Scan for the cell matching the given text and deliver its [X, Y] coordinate at center. 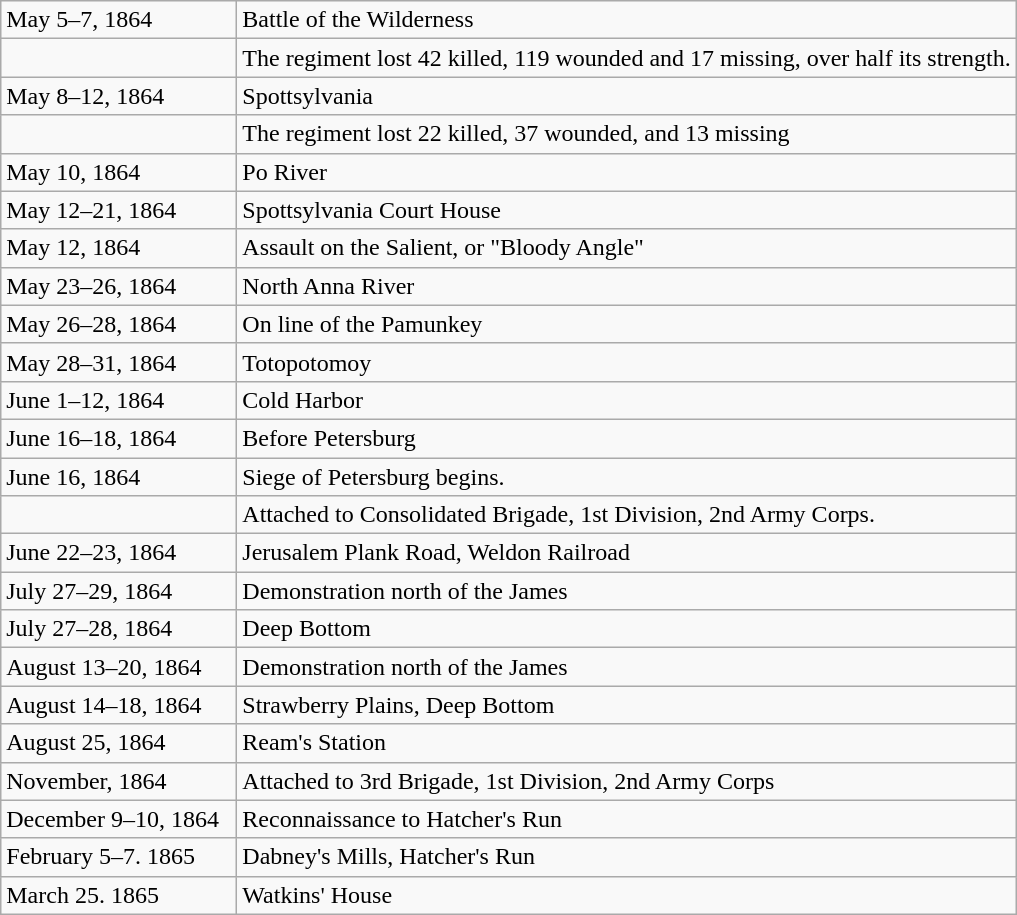
June 16–18, 1864 [119, 438]
Spottsylvania [626, 96]
June 16, 1864 [119, 477]
June 22–23, 1864 [119, 553]
Dabney's Mills, Hatcher's Run [626, 857]
May 28–31, 1864 [119, 362]
May 12–21, 1864 [119, 210]
May 23–26, 1864 [119, 286]
Po River [626, 172]
May 26–28, 1864 [119, 324]
Siege of Petersburg begins. [626, 477]
June 1–12, 1864 [119, 400]
December 9–10, 1864 [119, 819]
Spottsylvania Court House [626, 210]
August 14–18, 1864 [119, 705]
Attached to Consolidated Brigade, 1st Division, 2nd Army Corps. [626, 515]
The regiment lost 42 killed, 119 wounded and 17 missing, over half its strength. [626, 58]
July 27–29, 1864 [119, 591]
March 25. 1865 [119, 895]
February 5–7. 1865 [119, 857]
May 10, 1864 [119, 172]
Strawberry Plains, Deep Bottom [626, 705]
Reconnaissance to Hatcher's Run [626, 819]
On line of the Pamunkey [626, 324]
Jerusalem Plank Road, Weldon Railroad [626, 553]
Cold Harbor [626, 400]
August 13–20, 1864 [119, 667]
Battle of the Wilderness [626, 20]
Ream's Station [626, 743]
May 12, 1864 [119, 248]
November, 1864 [119, 781]
Assault on the Salient, or "Bloody Angle" [626, 248]
Deep Bottom [626, 629]
North Anna River [626, 286]
Totopotomoy [626, 362]
Attached to 3rd Brigade, 1st Division, 2nd Army Corps [626, 781]
July 27–28, 1864 [119, 629]
May 5–7, 1864 [119, 20]
The regiment lost 22 killed, 37 wounded, and 13 missing [626, 134]
August 25, 1864 [119, 743]
Watkins' House [626, 895]
Before Petersburg [626, 438]
May 8–12, 1864 [119, 96]
